Return the [X, Y] coordinate for the center point of the cell that contains the specified text.  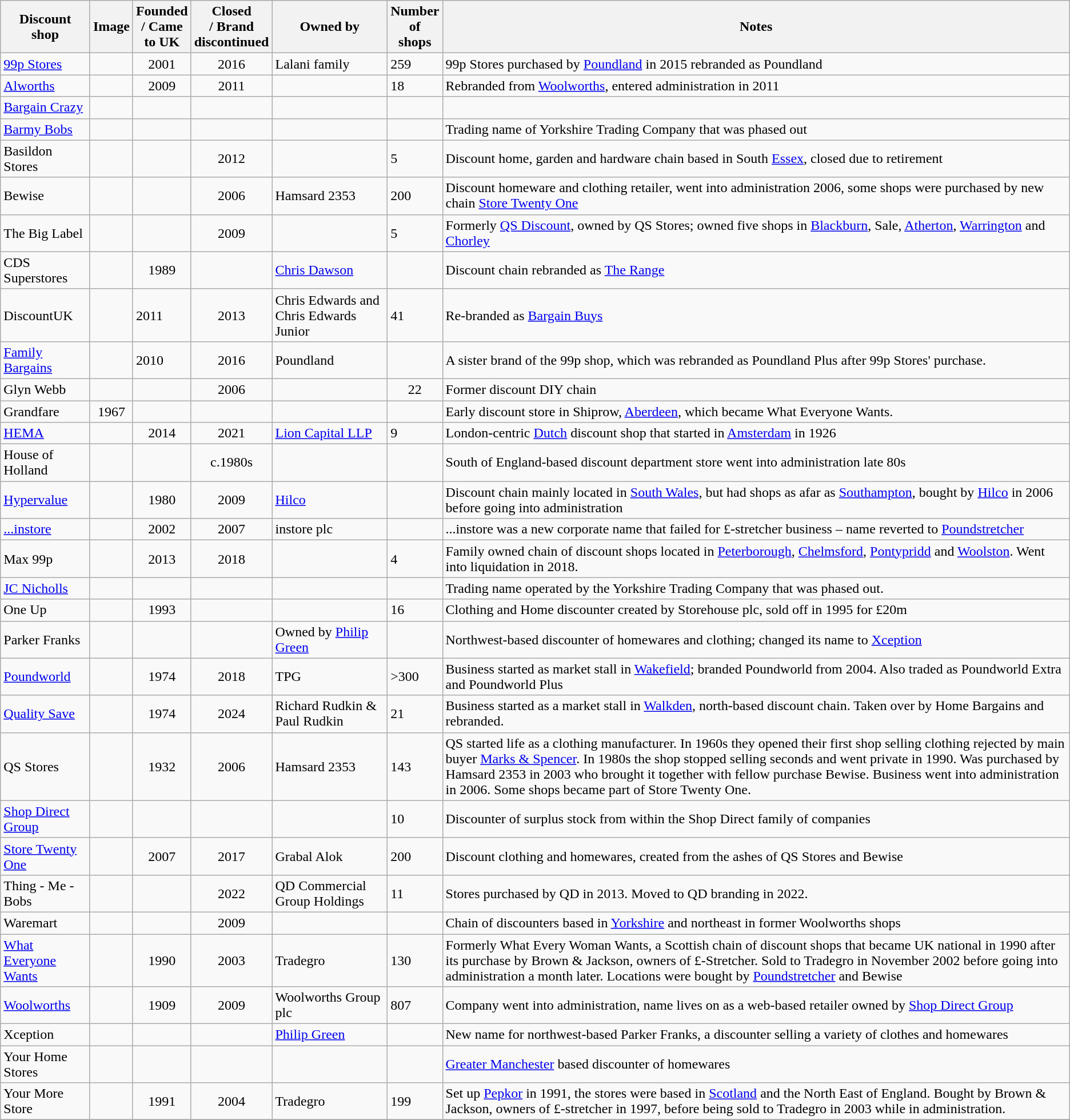
18 [415, 86]
TPG [330, 677]
DiscountUK [46, 315]
2017 [231, 856]
4 [415, 559]
Store Twenty One [46, 856]
143 [415, 766]
22 [415, 389]
199 [415, 1101]
807 [415, 1005]
Chain of discounters based in Yorkshire and northeast in former Woolworths shops [756, 923]
Lalani family [330, 64]
1909 [162, 1005]
Max 99p [46, 559]
Poundland [330, 360]
Discount home, garden and hardware chain based in South Essex, closed due to retirement [756, 159]
Bewise [46, 196]
New name for northwest-based Parker Franks, a discounter selling a variety of clothes and homewares [756, 1035]
...instore [46, 529]
1990 [162, 960]
Discount chain mainly located in South Wales, but had shops as afar as Southampton, bought by Hilco in 2006 before going into administration [756, 500]
Glyn Webb [46, 389]
QD Commercial Group Holdings [330, 893]
Parker Franks [46, 639]
1980 [162, 500]
Woolworths Group plc [330, 1005]
JC Nicholls [46, 588]
Company went into administration, name lives on as a web-based retailer owned by Shop Direct Group [756, 1005]
2002 [162, 529]
Waremart [46, 923]
QS Stores [46, 766]
Founded/ Cameto UK [162, 27]
16 [415, 610]
2021 [231, 433]
Discount chain rebranded as The Range [756, 270]
21 [415, 714]
Early discount store in Shiprow, Aberdeen, which became What Everyone Wants. [756, 411]
London-centric Dutch discount shop that started in Amsterdam in 1926 [756, 433]
2022 [231, 893]
2001 [162, 64]
2004 [231, 1101]
>300 [415, 677]
The Big Label [46, 233]
Lion Capital LLP [330, 433]
Your More Store [46, 1101]
Hypervalue [46, 500]
Poundworld [46, 677]
Closed/ Branddiscontinued [231, 27]
Your Home Stores [46, 1065]
instore plc [330, 529]
Grandfare [46, 411]
Discounter of surplus stock from within the Shop Direct family of companies [756, 819]
Family Bargains [46, 360]
99p Stores [46, 64]
1993 [162, 610]
Owned by Philip Green [330, 639]
Notes [756, 27]
...instore was a new corporate name that failed for £-stretcher business – name reverted to Poundstretcher [756, 529]
Rebranded from Woolworths, entered administration in 2011 [756, 86]
Grabal Alok [330, 856]
11 [415, 893]
What Everyone Wants [46, 960]
Xception [46, 1035]
2010 [162, 360]
Stores purchased by QD in 2013. Moved to QD branding in 2022. [756, 893]
Discountshop [46, 27]
Barmy Bobs [46, 129]
Business started as a market stall in Walkden, north-based discount chain. Taken over by Home Bargains and rebranded. [756, 714]
259 [415, 64]
Formerly QS Discount, owned by QS Stores; owned five shops in Blackburn, Sale, Atherton, Warrington and Chorley [756, 233]
Family owned chain of discount shops located in Peterborough, Chelmsford, Pontypridd and Woolston. Went into liquidation in 2018. [756, 559]
10 [415, 819]
Discount homeware and clothing retailer, went into administration 2006, some shops were purchased by new chain Store Twenty One [756, 196]
Alworths [46, 86]
1932 [162, 766]
Image [111, 27]
9 [415, 433]
1991 [162, 1101]
2003 [231, 960]
Hilco [330, 500]
Former discount DIY chain [756, 389]
Owned by [330, 27]
Shop Direct Group [46, 819]
Trading name operated by the Yorkshire Trading Company that was phased out. [756, 588]
HEMA [46, 433]
Numberofshops [415, 27]
Richard Rudkin & Paul Rudkin [330, 714]
130 [415, 960]
Clothing and Home discounter created by Storehouse plc, sold off in 1995 for £20m [756, 610]
41 [415, 315]
Re-branded as Bargain Buys [756, 315]
c.1980s [231, 463]
2012 [231, 159]
Greater Manchester based discounter of homewares [756, 1065]
1967 [111, 411]
Woolworths [46, 1005]
South of England-based discount department store went into administration late 80s [756, 463]
99p Stores purchased by Poundland in 2015 rebranded as Poundland [756, 64]
2024 [231, 714]
CDS Superstores [46, 270]
1989 [162, 270]
One Up [46, 610]
Philip Green [330, 1035]
Basildon Stores [46, 159]
Northwest-based discounter of homewares and clothing; changed its name to Xception [756, 639]
Chris Dawson [330, 270]
2014 [162, 433]
A sister brand of the 99p shop, which was rebranded as Poundland Plus after 99p Stores' purchase. [756, 360]
Business started as market stall in Wakefield; branded Poundworld from 2004. Also traded as Poundworld Extra and Poundworld Plus [756, 677]
House of Holland [46, 463]
Quality Save [46, 714]
Discount clothing and homewares, created from the ashes of QS Stores and Bewise [756, 856]
Trading name of Yorkshire Trading Company that was phased out [756, 129]
Chris Edwards and Chris Edwards Junior [330, 315]
Thing - Me - Bobs [46, 893]
Bargain Crazy [46, 107]
